Capture the cell that displays the provided text and extract its [x, y] central coordinate. 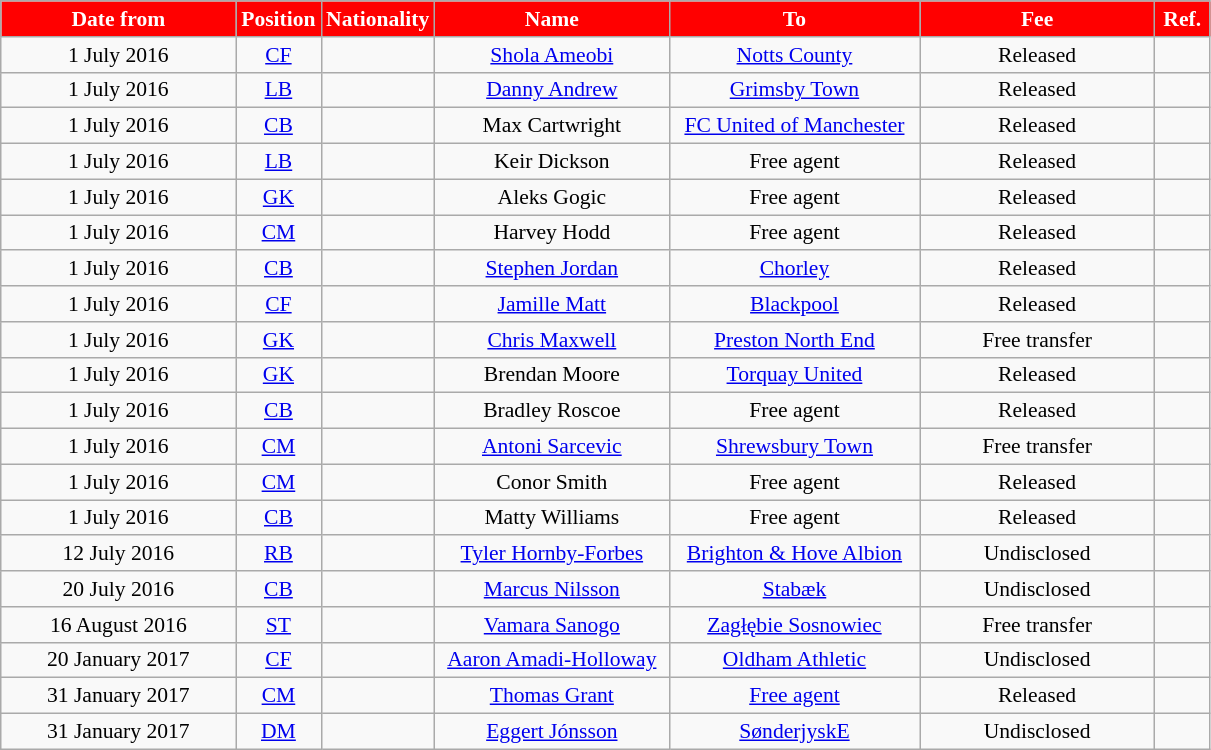
FC United of Manchester [794, 126]
Eggert Jónsson [552, 732]
Aaron Amadi-Holloway [552, 660]
Stabæk [794, 589]
Chris Maxwell [552, 340]
Tyler Hornby-Forbes [552, 554]
Name [552, 19]
Torquay United [794, 375]
20 January 2017 [118, 660]
12 July 2016 [118, 554]
Antoni Sarcevic [552, 447]
16 August 2016 [118, 625]
Date from [118, 19]
Notts County [794, 55]
Marcus Nilsson [552, 589]
DM [278, 732]
Conor Smith [552, 482]
Harvey Hodd [552, 233]
Shrewsbury Town [794, 447]
Matty Williams [552, 518]
Thomas Grant [552, 696]
Shola Ameobi [552, 55]
Zagłębie Sosnowiec [794, 625]
Ref. [1182, 19]
Oldham Athletic [794, 660]
Aleks Gogic [552, 197]
Brendan Moore [552, 375]
ST [278, 625]
Max Cartwright [552, 126]
Grimsby Town [794, 90]
Stephen Jordan [552, 269]
Jamille Matt [552, 304]
Preston North End [794, 340]
Brighton & Hove Albion [794, 554]
Blackpool [794, 304]
20 July 2016 [118, 589]
Position [278, 19]
To [794, 19]
Chorley [794, 269]
SønderjyskE [794, 732]
Bradley Roscoe [552, 411]
Fee [1038, 19]
Nationality [378, 19]
Keir Dickson [552, 162]
Vamara Sanogo [552, 625]
RB [278, 554]
Danny Andrew [552, 90]
